From the cell containing the given text, extract its center point as [X, Y] coordinate. 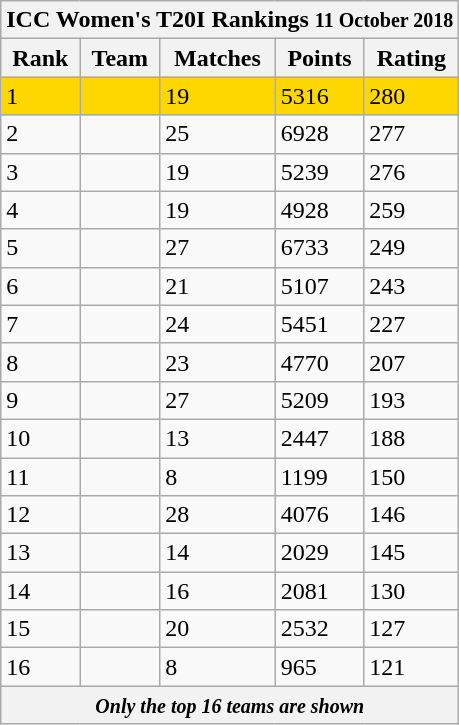
4928 [320, 210]
25 [218, 134]
24 [218, 324]
4770 [320, 362]
4076 [320, 515]
1199 [320, 477]
6 [40, 286]
Points [320, 58]
193 [412, 400]
Only the top 16 teams are shown [230, 705]
6733 [320, 248]
259 [412, 210]
2081 [320, 591]
ICC Women's T20I Rankings 11 October 2018 [230, 20]
207 [412, 362]
150 [412, 477]
145 [412, 553]
249 [412, 248]
3 [40, 172]
188 [412, 438]
23 [218, 362]
227 [412, 324]
Matches [218, 58]
2029 [320, 553]
965 [320, 667]
127 [412, 629]
5107 [320, 286]
243 [412, 286]
12 [40, 515]
5239 [320, 172]
5316 [320, 96]
Rank [40, 58]
5 [40, 248]
7 [40, 324]
146 [412, 515]
277 [412, 134]
2532 [320, 629]
2447 [320, 438]
5209 [320, 400]
130 [412, 591]
20 [218, 629]
1 [40, 96]
9 [40, 400]
10 [40, 438]
4 [40, 210]
Rating [412, 58]
280 [412, 96]
5451 [320, 324]
121 [412, 667]
28 [218, 515]
11 [40, 477]
Team [120, 58]
276 [412, 172]
2 [40, 134]
15 [40, 629]
21 [218, 286]
6928 [320, 134]
